From the cell containing the given text, extract its center point as [x, y] coordinate. 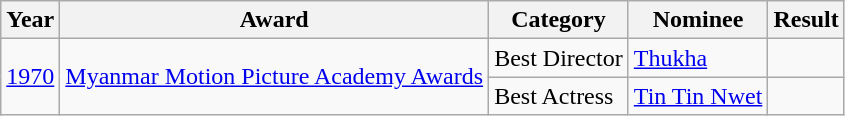
Award [274, 20]
Result [806, 20]
Best Director [559, 58]
Year [30, 20]
Best Actress [559, 96]
Tin Tin Nwet [698, 96]
Myanmar Motion Picture Academy Awards [274, 77]
1970 [30, 77]
Nominee [698, 20]
Thukha [698, 58]
Category [559, 20]
